Extract the [X, Y] coordinate from the center of the cell holding the provided text.  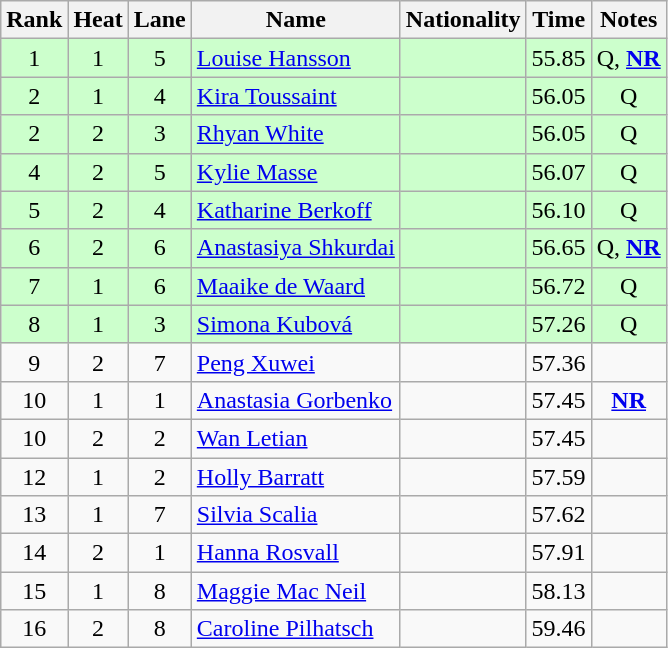
Notes [628, 20]
Wan Letian [296, 438]
Maggie Mac Neil [296, 591]
15 [34, 591]
Holly Barratt [296, 477]
Name [296, 20]
Time [558, 20]
Silvia Scalia [296, 515]
Lane [160, 20]
Hanna Rosvall [296, 553]
Kylie Masse [296, 172]
Nationality [463, 20]
Peng Xuwei [296, 362]
56.65 [558, 248]
Rank [34, 20]
12 [34, 477]
58.13 [558, 591]
56.07 [558, 172]
56.72 [558, 286]
Maaike de Waard [296, 286]
Rhyan White [296, 134]
Kira Toussaint [296, 96]
59.46 [558, 629]
14 [34, 553]
56.10 [558, 210]
9 [34, 362]
Anastasia Gorbenko [296, 400]
55.85 [558, 58]
Anastasiya Shkurdai [296, 248]
Heat [98, 20]
NR [628, 400]
Katharine Berkoff [296, 210]
Louise Hansson [296, 58]
16 [34, 629]
57.59 [558, 477]
57.91 [558, 553]
57.62 [558, 515]
13 [34, 515]
57.36 [558, 362]
Caroline Pilhatsch [296, 629]
57.26 [558, 324]
Simona Kubová [296, 324]
